Scan for the cell matching the given text and deliver its [x, y] coordinate at center. 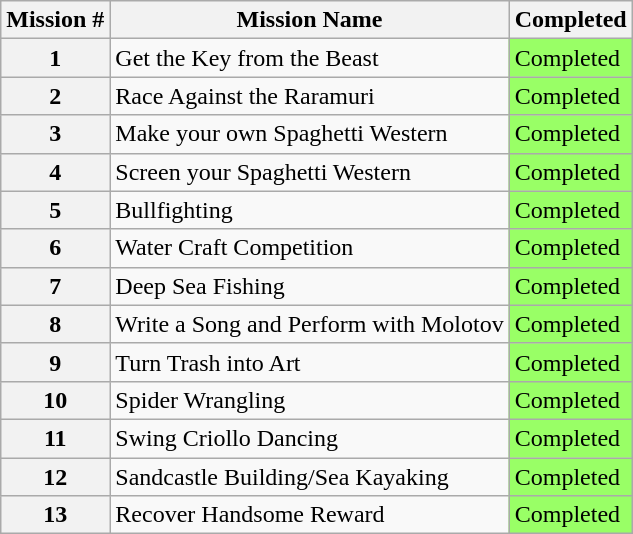
4 [56, 172]
Turn Trash into Art [310, 362]
Write a Song and Perform with Molotov [310, 324]
1 [56, 58]
8 [56, 324]
Screen your Spaghetti Western [310, 172]
Race Against the Raramuri [310, 96]
11 [56, 438]
Sandcastle Building/Sea Kayaking [310, 477]
Deep Sea Fishing [310, 286]
13 [56, 515]
5 [56, 210]
12 [56, 477]
6 [56, 248]
7 [56, 286]
Recover Handsome Reward [310, 515]
Get the Key from the Beast [310, 58]
Mission # [56, 20]
Bullfighting [310, 210]
3 [56, 134]
9 [56, 362]
Water Craft Competition [310, 248]
10 [56, 400]
Mission Name [310, 20]
Spider Wrangling [310, 400]
2 [56, 96]
Make your own Spaghetti Western [310, 134]
Swing Criollo Dancing [310, 438]
